Locate the cell with the specified text and output its (X, Y) center coordinate. 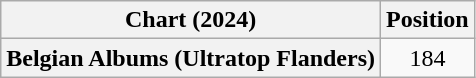
Chart (2024) (191, 20)
Position (428, 20)
Belgian Albums (Ultratop Flanders) (191, 58)
184 (428, 58)
